Search for the cell housing the specified text and yield its (x, y) center coordinate. 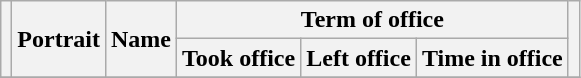
Left office (359, 58)
Portrait (59, 39)
Term of office (373, 20)
Time in office (492, 58)
Took office (239, 58)
Name (140, 39)
